Scan for the cell matching the given text and deliver its [X, Y] coordinate at center. 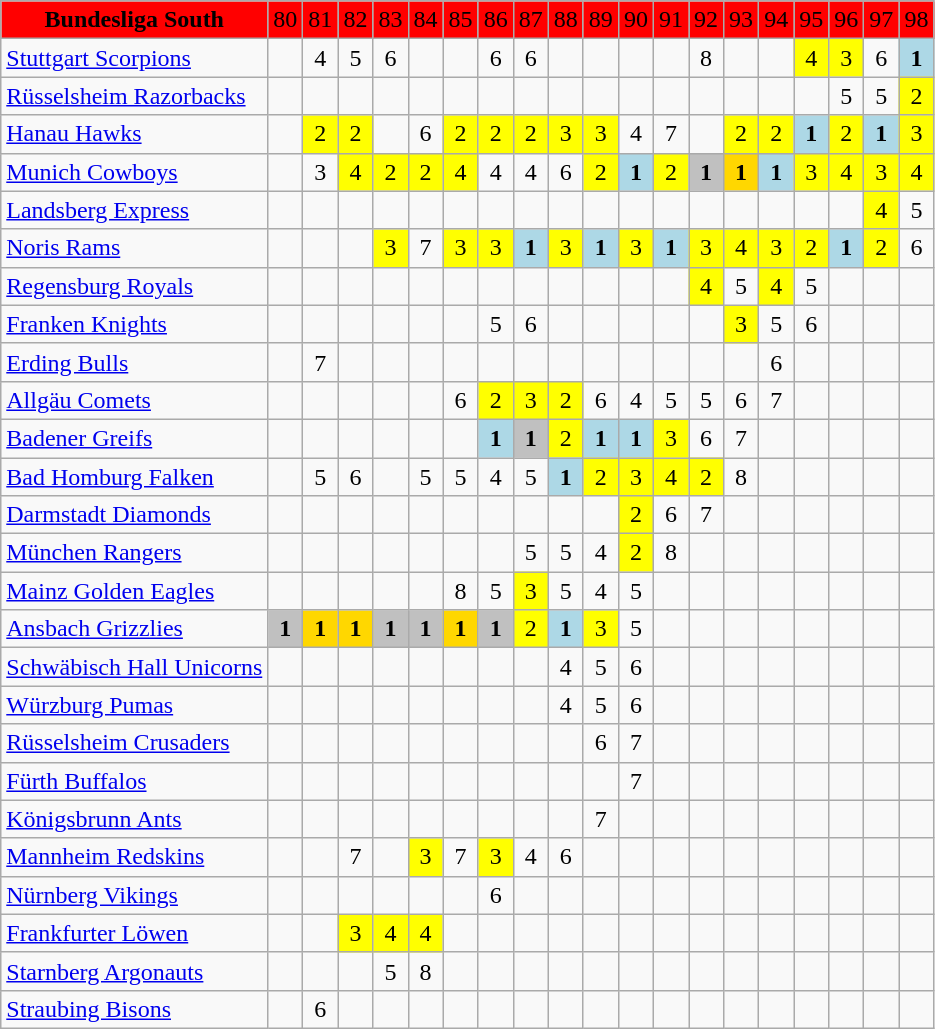
Frankfurter Löwen [134, 933]
Ansbach Grizzlies [134, 629]
97 [882, 20]
84 [426, 20]
Stuttgart Scorpions [134, 58]
Landsberg Express [134, 210]
München Rangers [134, 553]
94 [776, 20]
91 [670, 20]
Rüsselsheim Razorbacks [134, 96]
Mainz Golden Eagles [134, 591]
Bundesliga South [134, 20]
Badener Greifs [134, 438]
Noris Rams [134, 248]
Rüsselsheim Crusaders [134, 743]
Straubing Bisons [134, 1009]
95 [812, 20]
98 [916, 20]
Bad Homburg Falken [134, 477]
85 [460, 20]
Hanau Hawks [134, 134]
80 [286, 20]
Mannheim Redskins [134, 857]
Franken Knights [134, 324]
89 [600, 20]
87 [530, 20]
82 [356, 20]
Schwäbisch Hall Unicorns [134, 667]
88 [566, 20]
Starnberg Argonauts [134, 971]
83 [390, 20]
Allgäu Comets [134, 400]
93 [742, 20]
Würzburg Pumas [134, 705]
92 [706, 20]
Fürth Buffalos [134, 781]
Munich Cowboys [134, 172]
Nürnberg Vikings [134, 895]
Königsbrunn Ants [134, 819]
96 [846, 20]
Regensburg Royals [134, 286]
86 [496, 20]
Darmstadt Diamonds [134, 515]
81 [320, 20]
90 [636, 20]
Erding Bulls [134, 362]
